From the cell containing the given text, extract its center point as [x, y] coordinate. 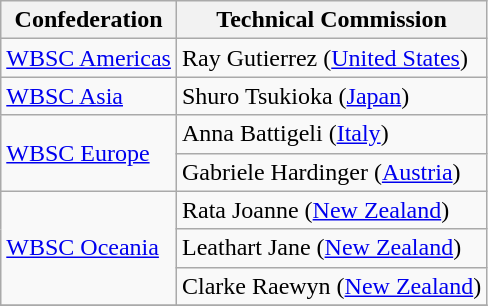
Shuro Tsukioka (Japan) [331, 96]
Leathart Jane (New Zealand) [331, 248]
Confederation [89, 20]
Technical Commission [331, 20]
WBSC Oceania [89, 248]
Clarke Raewyn (New Zealand) [331, 286]
Rata Joanne (New Zealand) [331, 210]
Ray Gutierrez (United States) [331, 58]
Gabriele Hardinger (Austria) [331, 172]
WBSC Americas [89, 58]
WBSC Europe [89, 153]
WBSC Asia [89, 96]
Anna Battigeli (Italy) [331, 134]
